From the cell containing the given text, extract its center point as [x, y] coordinate. 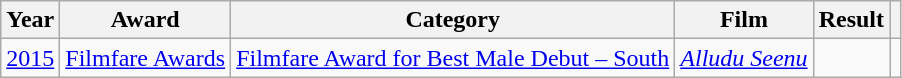
Category [453, 20]
Filmfare Award for Best Male Debut – South [453, 58]
Result [851, 20]
Filmfare Awards [146, 58]
Year [30, 20]
Alludu Seenu [744, 58]
2015 [30, 58]
Award [146, 20]
Film [744, 20]
